Extract the (X, Y) coordinate from the center of the cell holding the provided text.  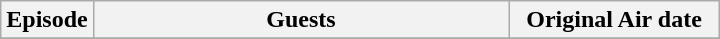
Original Air date (614, 20)
Guests (301, 20)
Episode (47, 20)
